Pinpoint the cell where the given text exists, returning its [x, y] midpoint coordinate. 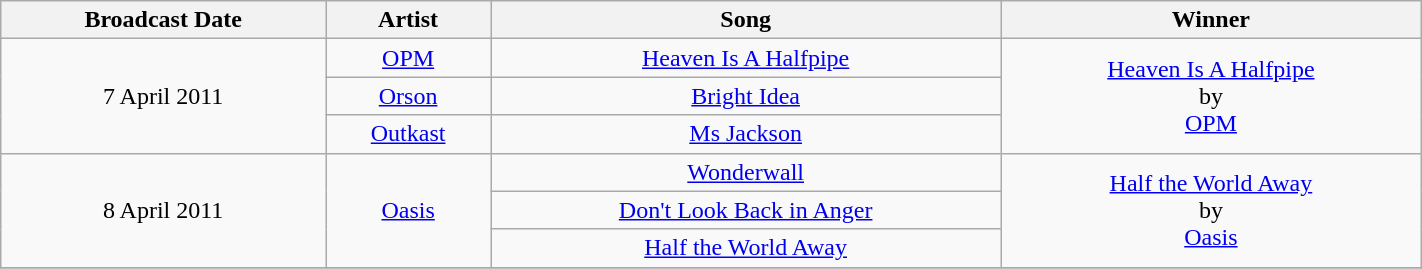
Song [746, 20]
Orson [408, 96]
Half the World AwaybyOasis [1212, 210]
Oasis [408, 210]
Bright Idea [746, 96]
7 April 2011 [164, 96]
Ms Jackson [746, 134]
Outkast [408, 134]
Heaven Is A HalfpipebyOPM [1212, 96]
Artist [408, 20]
Winner [1212, 20]
OPM [408, 58]
Broadcast Date [164, 20]
Wonderwall [746, 172]
Half the World Away [746, 248]
8 April 2011 [164, 210]
Heaven Is A Halfpipe [746, 58]
Don't Look Back in Anger [746, 210]
